Detect which cell encompasses the target text, then output its [x, y] center coordinate. 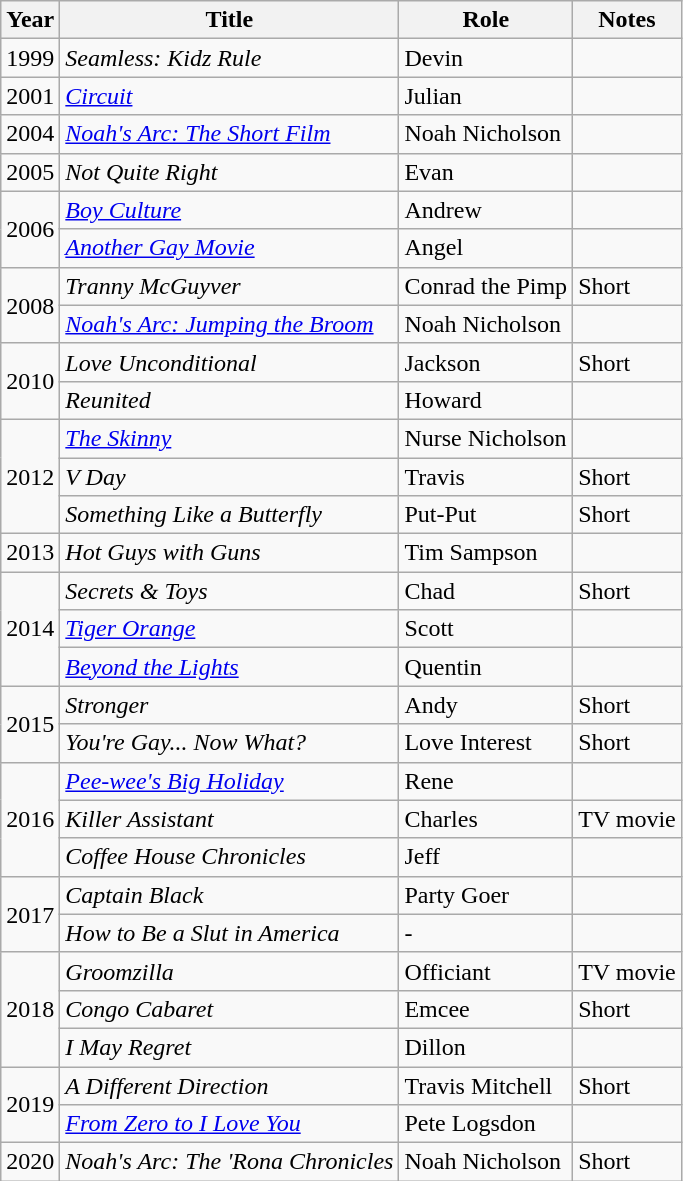
Jeff [486, 857]
2018 [30, 1009]
Notes [628, 20]
V Day [230, 477]
Pete Logsdon [486, 1124]
2010 [30, 381]
Julian [486, 96]
Party Goer [486, 895]
Evan [486, 172]
Something Like a Butterfly [230, 515]
From Zero to I Love You [230, 1124]
Howard [486, 400]
2015 [30, 724]
2012 [30, 476]
Put-Put [486, 515]
Boy Culture [230, 210]
2013 [30, 553]
- [486, 933]
Love Interest [486, 743]
Reunited [230, 400]
Circuit [230, 96]
A Different Direction [230, 1085]
2008 [30, 305]
Quentin [486, 667]
Not Quite Right [230, 172]
Travis Mitchell [486, 1085]
2001 [30, 96]
Noah's Arc: The Short Film [230, 134]
Year [30, 20]
Role [486, 20]
Pee-wee's Big Holiday [230, 781]
Noah's Arc: Jumping the Broom [230, 324]
How to Be a Slut in America [230, 933]
2005 [30, 172]
2020 [30, 1162]
Love Unconditional [230, 362]
Charles [486, 819]
Coffee House Chronicles [230, 857]
The Skinny [230, 438]
Chad [486, 591]
Andrew [486, 210]
Beyond the Lights [230, 667]
Killer Assistant [230, 819]
Seamless: Kidz Rule [230, 58]
Tranny McGuyver [230, 286]
Noah's Arc: The 'Rona Chronicles [230, 1162]
Dillon [486, 1047]
2019 [30, 1104]
Andy [486, 705]
Hot Guys with Guns [230, 553]
Groomzilla [230, 971]
2017 [30, 914]
Captain Black [230, 895]
2014 [30, 629]
I May Regret [230, 1047]
Emcee [486, 1009]
Angel [486, 248]
Stronger [230, 705]
Congo Cabaret [230, 1009]
Officiant [486, 971]
2006 [30, 229]
1999 [30, 58]
Tiger Orange [230, 629]
Tim Sampson [486, 553]
Scott [486, 629]
Another Gay Movie [230, 248]
Conrad the Pimp [486, 286]
You're Gay... Now What? [230, 743]
Devin [486, 58]
2004 [30, 134]
2016 [30, 819]
Nurse Nicholson [486, 438]
Jackson [486, 362]
Secrets & Toys [230, 591]
Travis [486, 477]
Title [230, 20]
Rene [486, 781]
